Detect which cell encompasses the target text, then output its (x, y) center coordinate. 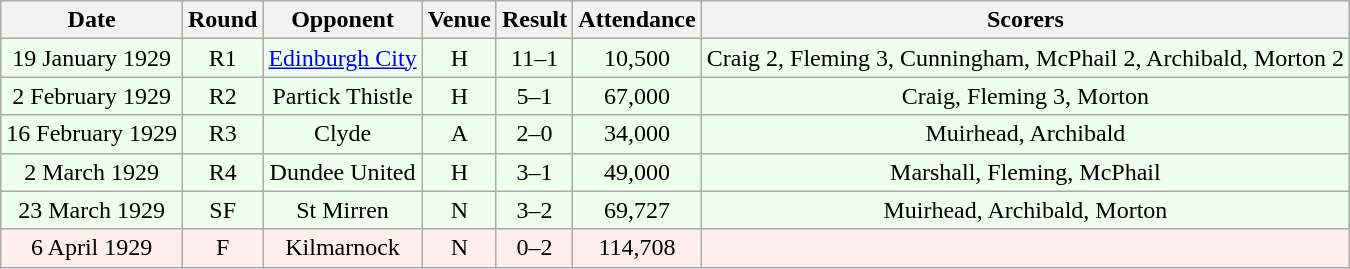
67,000 (637, 96)
R3 (222, 134)
6 April 1929 (92, 248)
F (222, 248)
St Mirren (342, 210)
Round (222, 20)
34,000 (637, 134)
3–2 (534, 210)
Craig, Fleming 3, Morton (1025, 96)
2 March 1929 (92, 172)
Scorers (1025, 20)
Opponent (342, 20)
Craig 2, Fleming 3, Cunningham, McPhail 2, Archibald, Morton 2 (1025, 58)
Result (534, 20)
Partick Thistle (342, 96)
5–1 (534, 96)
69,727 (637, 210)
A (459, 134)
11–1 (534, 58)
3–1 (534, 172)
23 March 1929 (92, 210)
Muirhead, Archibald, Morton (1025, 210)
16 February 1929 (92, 134)
SF (222, 210)
19 January 1929 (92, 58)
Venue (459, 20)
R2 (222, 96)
2–0 (534, 134)
2 February 1929 (92, 96)
Date (92, 20)
Dundee United (342, 172)
Muirhead, Archibald (1025, 134)
Clyde (342, 134)
Kilmarnock (342, 248)
Attendance (637, 20)
49,000 (637, 172)
R4 (222, 172)
114,708 (637, 248)
Marshall, Fleming, McPhail (1025, 172)
R1 (222, 58)
10,500 (637, 58)
Edinburgh City (342, 58)
0–2 (534, 248)
